Scan for the cell matching the given text and deliver its (x, y) coordinate at center. 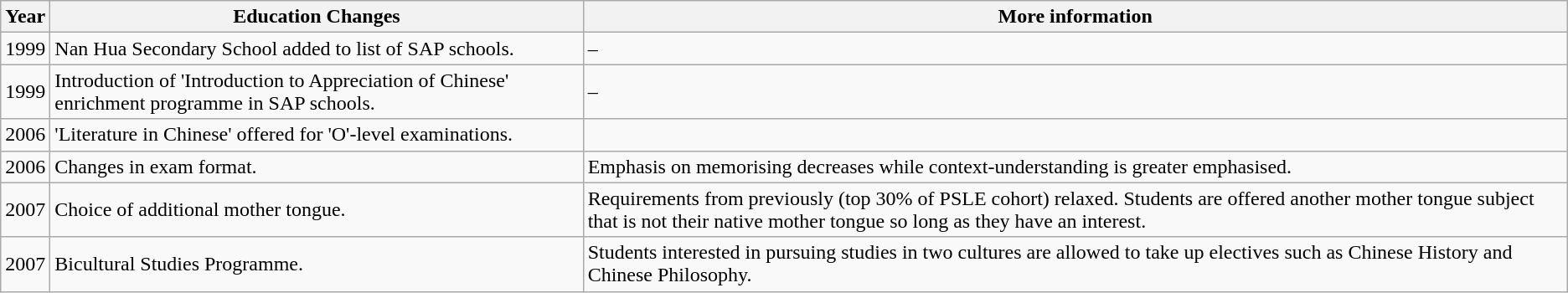
Choice of additional mother tongue. (317, 209)
Students interested in pursuing studies in two cultures are allowed to take up electives such as Chinese History and Chinese Philosophy. (1075, 265)
Emphasis on memorising decreases while context-understanding is greater emphasised. (1075, 167)
Education Changes (317, 17)
More information (1075, 17)
'Literature in Chinese' offered for 'O'-level examinations. (317, 135)
Introduction of 'Introduction to Appreciation of Chinese' enrichment programme in SAP schools. (317, 92)
Bicultural Studies Programme. (317, 265)
Changes in exam format. (317, 167)
Year (25, 17)
Nan Hua Secondary School added to list of SAP schools. (317, 49)
